Output the (x, y) coordinate of the center of the cell containing the given text.  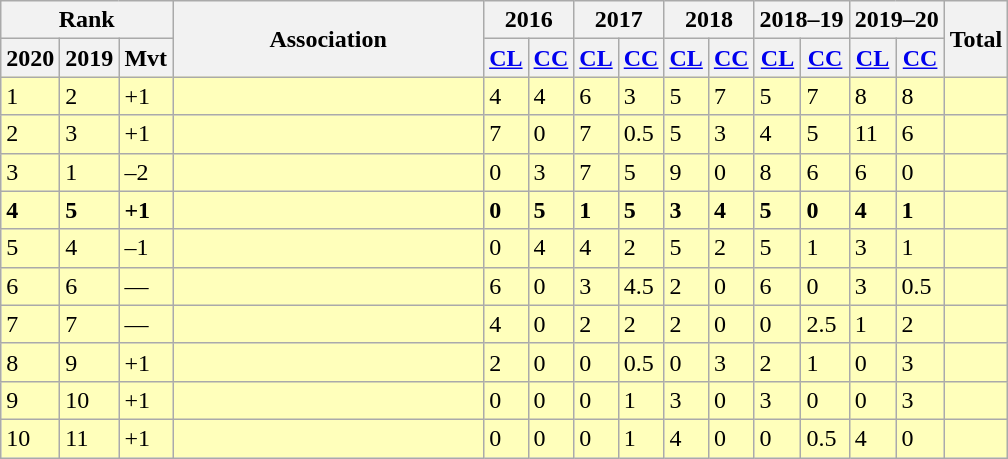
Mvt (146, 58)
Association (328, 39)
Total (976, 39)
2019–20 (896, 20)
4.5 (641, 286)
–2 (146, 172)
2020 (30, 58)
2018 (709, 20)
2019 (90, 58)
2.5 (825, 324)
–1 (146, 248)
2018–19 (802, 20)
2017 (619, 20)
2016 (529, 20)
Rank (87, 20)
